Identify which cell holds the provided text, then report its (X, Y) central coordinate. 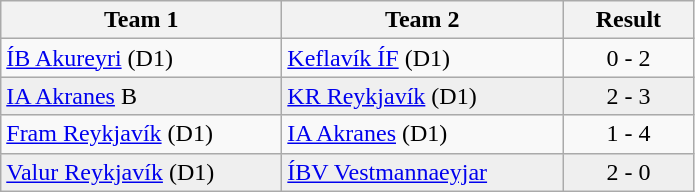
ÍB Akureyri (D1) (142, 58)
KR Reykjavík (D1) (422, 96)
1 - 4 (628, 134)
Result (628, 20)
2 - 0 (628, 172)
Keflavík ÍF (D1) (422, 58)
Valur Reykjavík (D1) (142, 172)
2 - 3 (628, 96)
Team 1 (142, 20)
ÍBV Vestmannaeyjar (422, 172)
Fram Reykjavík (D1) (142, 134)
IA Akranes (D1) (422, 134)
Team 2 (422, 20)
0 - 2 (628, 58)
IA Akranes B (142, 96)
